Detect which cell encompasses the target text, then output its [X, Y] center coordinate. 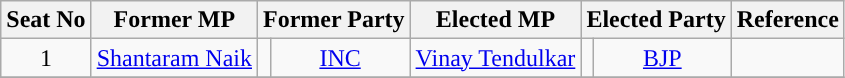
Vinay Tendulkar [496, 58]
Former MP [174, 20]
Seat No [46, 20]
Elected Party [656, 20]
INC [340, 58]
Reference [788, 20]
1 [46, 58]
Former Party [334, 20]
Elected MP [496, 20]
Shantaram Naik [174, 58]
BJP [662, 58]
